Identify which cell holds the provided text, then report its (x, y) central coordinate. 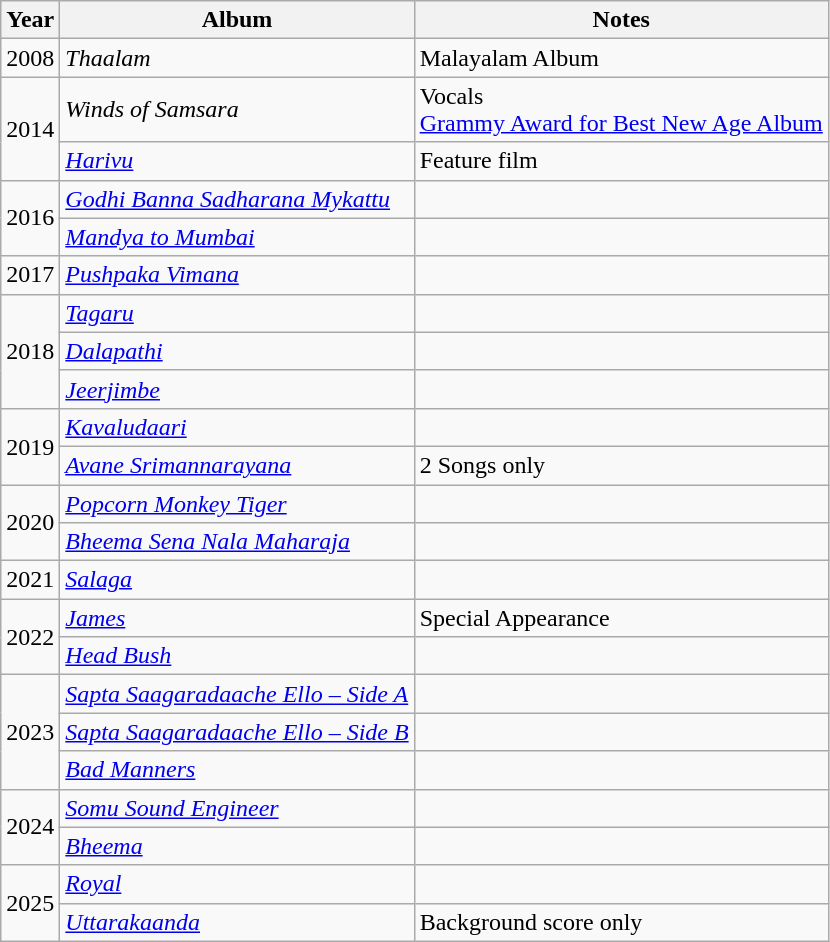
2021 (30, 580)
Dalapathi (237, 351)
James (237, 618)
Uttarakaanda (237, 922)
Bheema (237, 846)
Sapta Saagaradaache Ello – Side B (237, 732)
Malayalam Album (621, 58)
VocalsGrammy Award for Best New Age Album (621, 110)
Pushpaka Vimana (237, 275)
2019 (30, 446)
Background score only (621, 922)
Kavaludaari (237, 427)
Bad Manners (237, 770)
2014 (30, 128)
Popcorn Monkey Tiger (237, 503)
Tagaru (237, 313)
2023 (30, 732)
Head Bush (237, 656)
Special Appearance (621, 618)
Royal (237, 884)
Mandya to Mumbai (237, 237)
2020 (30, 522)
Somu Sound Engineer (237, 808)
Godhi Banna Sadharana Mykattu (237, 199)
2024 (30, 827)
2017 (30, 275)
Feature film (621, 161)
Harivu (237, 161)
Thaalam (237, 58)
2008 (30, 58)
2016 (30, 218)
2018 (30, 351)
Jeerjimbe (237, 389)
Album (237, 20)
Sapta Saagaradaache Ello – Side A (237, 694)
Bheema Sena Nala Maharaja (237, 542)
2022 (30, 637)
Winds of Samsara (237, 110)
Salaga (237, 580)
2 Songs only (621, 465)
Notes (621, 20)
Year (30, 20)
2025 (30, 903)
Avane Srimannarayana (237, 465)
